For the text-containing cell, return its midpoint in [X, Y] coordinate format. 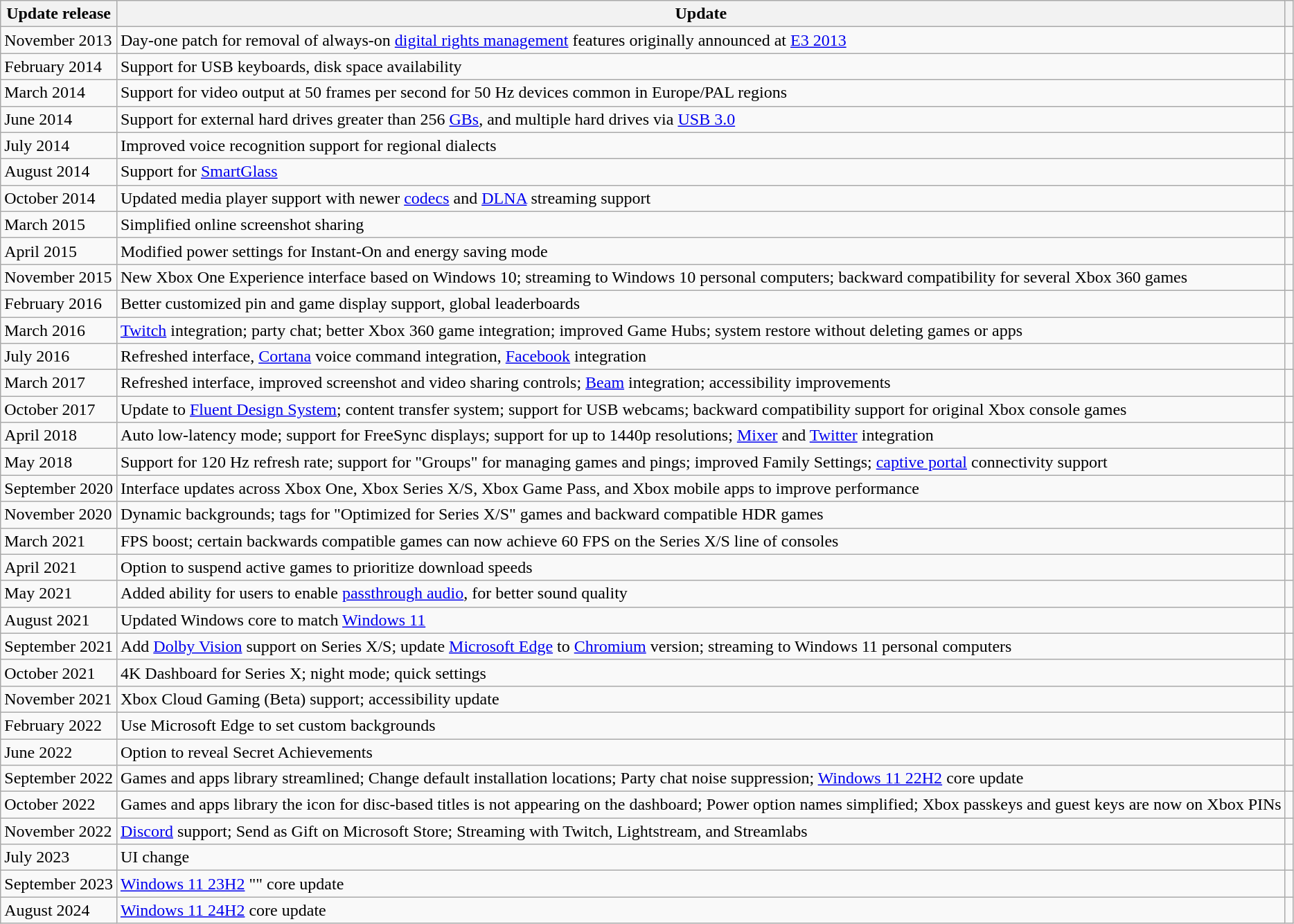
4K Dashboard for Series X; night mode; quick settings [701, 673]
Updated media player support with newer codecs and DLNA streaming support [701, 198]
Day-one patch for removal of always-on digital rights management features originally announced at E3 2013 [701, 40]
July 2016 [59, 357]
Support for video output at 50 frames per second for 50 Hz devices common in Europe/PAL regions [701, 93]
Games and apps library streamlined; Change default installation locations; Party chat noise suppression; Windows 11 22H2 core update [701, 779]
October 2021 [59, 673]
February 2016 [59, 303]
Refreshed interface, Cortana voice command integration, Facebook integration [701, 357]
August 2021 [59, 620]
August 2014 [59, 172]
September 2021 [59, 646]
Updated Windows core to match Windows 11 [701, 620]
Better customized pin and game display support, global leaderboards [701, 303]
New Xbox One Experience interface based on Windows 10; streaming to Windows 10 personal computers; backward compatibility for several Xbox 360 games [701, 277]
Twitch integration; party chat; better Xbox 360 game integration; improved Game Hubs; system restore without deleting games or apps [701, 330]
May 2021 [59, 594]
Discord support; Send as Gift on Microsoft Store; Streaming with Twitch, Lightstream, and Streamlabs [701, 831]
April 2015 [59, 251]
May 2018 [59, 462]
June 2014 [59, 119]
Support for SmartGlass [701, 172]
March 2021 [59, 541]
November 2015 [59, 277]
Option to suspend active games to prioritize download speeds [701, 567]
Improved voice recognition support for regional dialects [701, 145]
Windows 11 24H2 core update [701, 910]
November 2022 [59, 831]
April 2018 [59, 436]
September 2020 [59, 488]
November 2013 [59, 40]
November 2020 [59, 515]
Auto low-latency mode; support for FreeSync displays; support for up to 1440p resolutions; Mixer and Twitter integration [701, 436]
June 2022 [59, 752]
July 2023 [59, 858]
March 2017 [59, 383]
Xbox Cloud Gaming (Beta) support; accessibility update [701, 699]
November 2021 [59, 699]
Support for external hard drives greater than 256 GBs, and multiple hard drives via USB 3.0 [701, 119]
Added ability for users to enable passthrough audio, for better sound quality [701, 594]
February 2014 [59, 66]
Windows 11 23H2 "" core update [701, 884]
September 2022 [59, 779]
October 2022 [59, 805]
August 2024 [59, 910]
Support for 120 Hz refresh rate; support for "Groups" for managing games and pings; improved Family Settings; captive portal connectivity support [701, 462]
Modified power settings for Instant-On and energy saving mode [701, 251]
March 2015 [59, 224]
Support for USB keyboards, disk space availability [701, 66]
February 2022 [59, 725]
October 2014 [59, 198]
March 2016 [59, 330]
Option to reveal Secret Achievements [701, 752]
Dynamic backgrounds; tags for "Optimized for Series X/S" games and backward compatible HDR games [701, 515]
Update to Fluent Design System; content transfer system; support for USB webcams; backward compatibility support for original Xbox console games [701, 409]
July 2014 [59, 145]
FPS boost; certain backwards compatible games can now achieve 60 FPS on the Series X/S line of consoles [701, 541]
March 2014 [59, 93]
Update [701, 14]
Interface updates across Xbox One, Xbox Series X/S, Xbox Game Pass, and Xbox mobile apps to improve performance [701, 488]
April 2021 [59, 567]
October 2017 [59, 409]
Update release [59, 14]
Simplified online screenshot sharing [701, 224]
UI change [701, 858]
Refreshed interface, improved screenshot and video sharing controls; Beam integration; accessibility improvements [701, 383]
Add Dolby Vision support on Series X/S; update Microsoft Edge to Chromium version; streaming to Windows 11 personal computers [701, 646]
Use Microsoft Edge to set custom backgrounds [701, 725]
September 2023 [59, 884]
